For the text-containing cell, return its midpoint in [x, y] coordinate format. 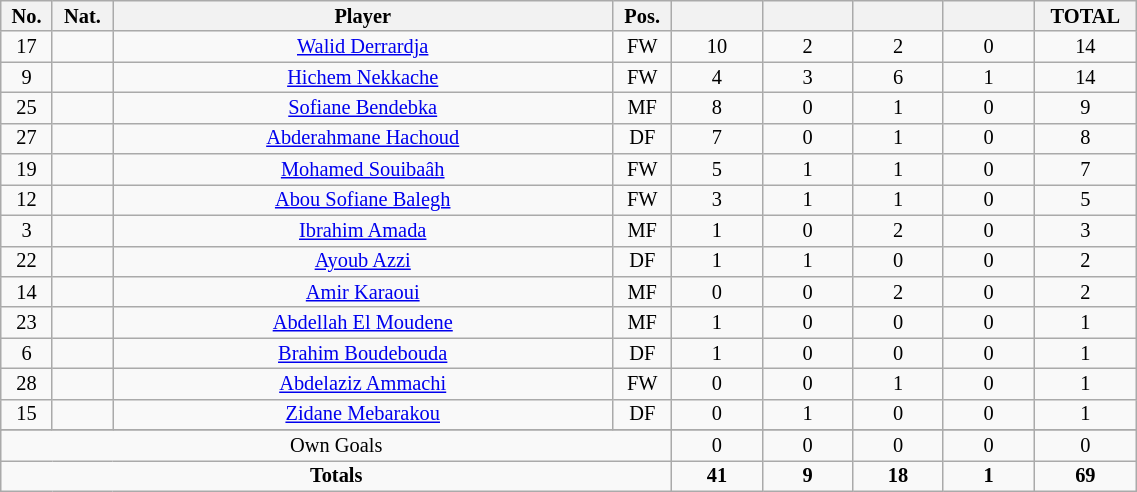
18 [898, 476]
Zidane Mebarakou [363, 414]
TOTAL [1086, 16]
4 [718, 78]
Brahim Boudebouda [363, 354]
15 [27, 414]
Abou Sofiane Balegh [363, 200]
Pos. [642, 16]
22 [27, 262]
Totals [336, 476]
Walid Derrardja [363, 46]
12 [27, 200]
28 [27, 384]
Own Goals [336, 446]
Ayoub Azzi [363, 262]
Hichem Nekkache [363, 78]
23 [27, 322]
19 [27, 170]
Player [363, 16]
Sofiane Bendebka [363, 108]
Amir Karaoui [363, 292]
No. [27, 16]
69 [1086, 476]
Ibrahim Amada [363, 230]
Abderahmane Hachoud [363, 138]
Mohamed Souibaâh [363, 170]
27 [27, 138]
17 [27, 46]
41 [718, 476]
25 [27, 108]
Abdelaziz Ammachi [363, 384]
Abdellah El Moudene [363, 322]
10 [718, 46]
Nat. [82, 16]
